Detect which cell encompasses the target text, then output its [X, Y] center coordinate. 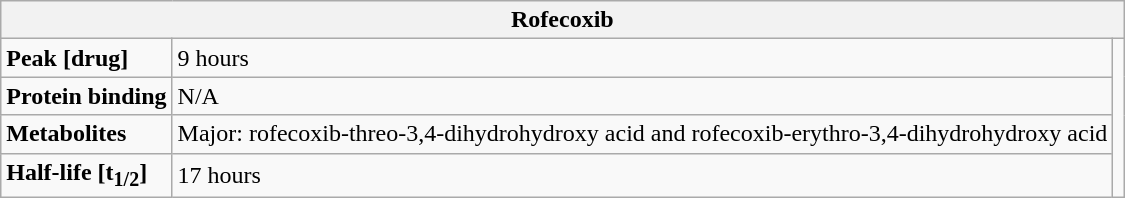
Protein binding [86, 96]
Major: rofecoxib-threo-3,4-dihydrohydroxy acid and rofecoxib-erythro-3,4-dihydrohydroxy acid [642, 134]
N/A [642, 96]
Peak [drug] [86, 58]
Rofecoxib [562, 20]
Metabolites [86, 134]
9 hours [642, 58]
Half-life [t1/2] [86, 175]
17 hours [642, 175]
